Output the (x, y) coordinate of the center of the cell containing the given text.  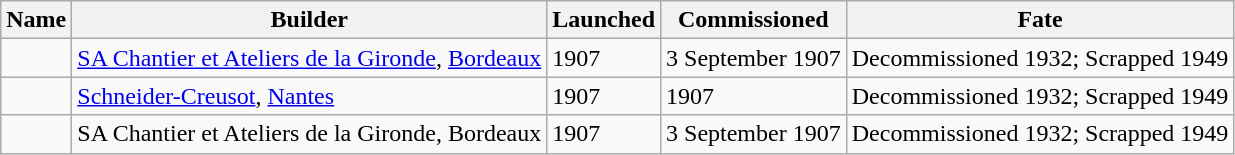
Fate (1040, 20)
Name (36, 20)
Launched (604, 20)
Schneider-Creusot, Nantes (310, 96)
Builder (310, 20)
Commissioned (754, 20)
